Find where the given text appears and provide that cell's center as [x, y] coordinate. 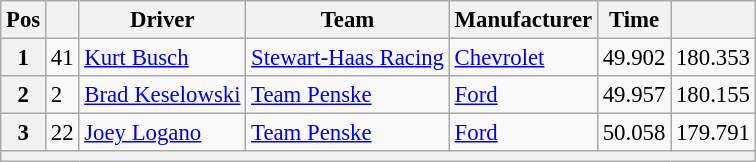
1 [24, 58]
Chevrolet [523, 58]
22 [62, 133]
179.791 [714, 133]
Manufacturer [523, 20]
Pos [24, 20]
49.957 [634, 95]
Stewart-Haas Racing [348, 58]
180.155 [714, 95]
Joey Logano [162, 133]
Kurt Busch [162, 58]
Driver [162, 20]
Time [634, 20]
41 [62, 58]
Team [348, 20]
50.058 [634, 133]
3 [24, 133]
Brad Keselowski [162, 95]
49.902 [634, 58]
180.353 [714, 58]
